Detect which cell encompasses the target text, then output its [x, y] center coordinate. 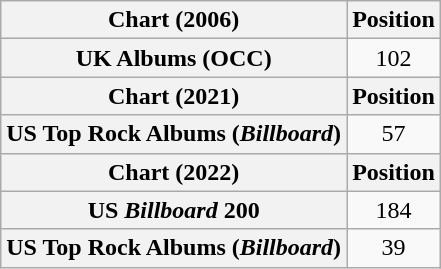
57 [394, 134]
Chart (2022) [174, 172]
UK Albums (OCC) [174, 58]
US Billboard 200 [174, 210]
Chart (2006) [174, 20]
102 [394, 58]
184 [394, 210]
Chart (2021) [174, 96]
39 [394, 248]
